From the cell containing the given text, extract its center point as (x, y) coordinate. 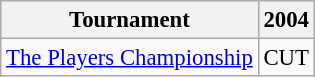
Tournament (130, 20)
2004 (286, 20)
CUT (286, 58)
The Players Championship (130, 58)
